From the cell containing the given text, extract its center point as [x, y] coordinate. 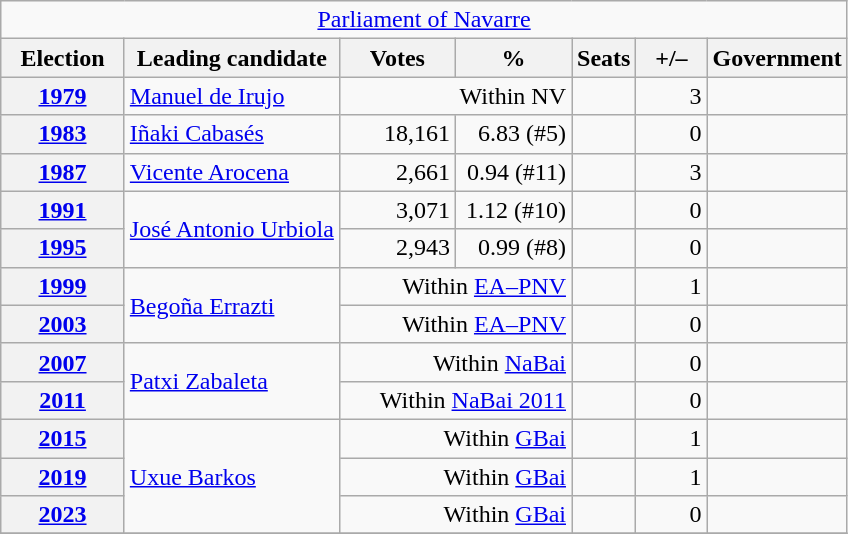
1999 [63, 286]
1983 [63, 134]
Votes [397, 58]
2011 [63, 400]
Seats [604, 58]
% [513, 58]
1995 [63, 248]
Within NV [455, 96]
José Antonio Urbiola [232, 229]
Manuel de Irujo [232, 96]
+/– [672, 58]
1.12 (#10) [513, 210]
2023 [63, 515]
0.94 (#11) [513, 172]
6.83 (#5) [513, 134]
Within NaBai [455, 362]
Parliament of Navarre [424, 20]
Uxue Barkos [232, 476]
Vicente Arocena [232, 172]
1991 [63, 210]
2007 [63, 362]
2,943 [397, 248]
1979 [63, 96]
Iñaki Cabasés [232, 134]
3,071 [397, 210]
Within NaBai 2011 [455, 400]
2003 [63, 324]
2019 [63, 477]
Election [63, 58]
Leading candidate [232, 58]
2015 [63, 438]
1987 [63, 172]
2,661 [397, 172]
Government [777, 58]
Patxi Zabaleta [232, 381]
18,161 [397, 134]
0.99 (#8) [513, 248]
Begoña Errazti [232, 305]
